Find where the given text appears and provide that cell's center as (X, Y) coordinate. 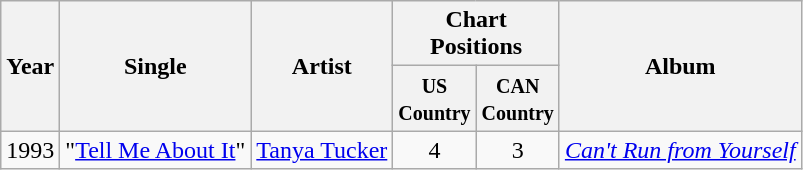
Can't Run from Yourself (680, 150)
4 (434, 150)
1993 (30, 150)
"Tell Me About It" (156, 150)
Single (156, 66)
CAN Country (518, 98)
3 (518, 150)
Year (30, 66)
US Country (434, 98)
Chart Positions (476, 34)
Artist (322, 66)
Album (680, 66)
Tanya Tucker (322, 150)
